Return (x, y) of the center of cell containing provided text 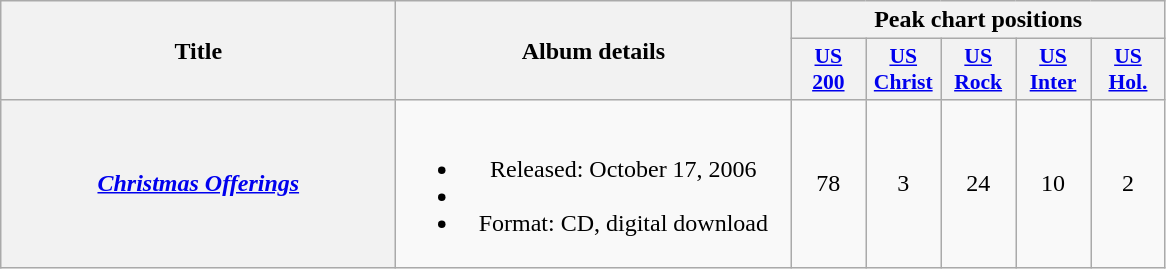
2 (1128, 184)
Peak chart positions (978, 20)
Christmas Offerings (198, 184)
78 (828, 184)
24 (978, 184)
USInter (1054, 70)
3 (904, 184)
USChrist (904, 70)
Title (198, 50)
US200 (828, 70)
USRock (978, 70)
USHol. (1128, 70)
Album details (594, 50)
Released: October 17, 2006Format: CD, digital download (594, 184)
10 (1054, 184)
